Capture the cell that displays the provided text and extract its [X, Y] central coordinate. 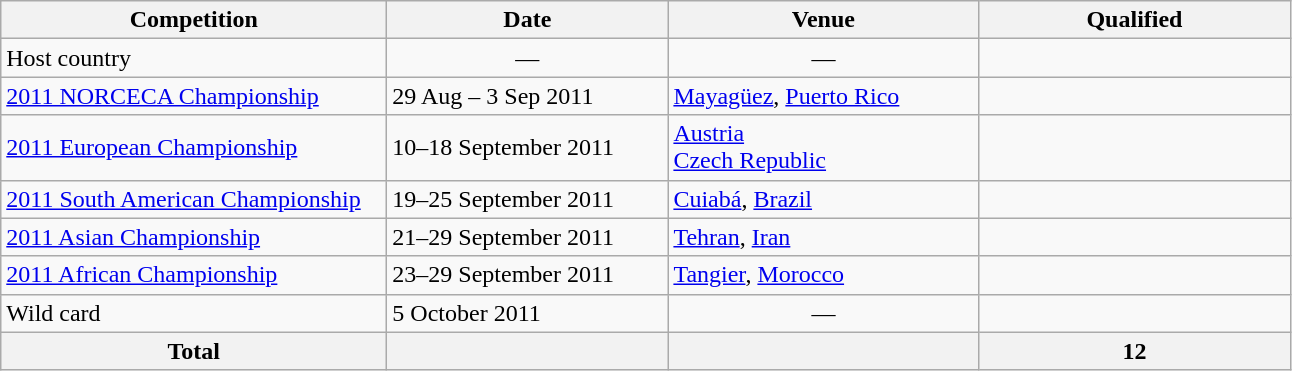
Competition [194, 20]
5 October 2011 [528, 313]
19–25 September 2011 [528, 199]
Austria Czech Republic [824, 148]
Mayagüez, Puerto Rico [824, 96]
29 Aug – 3 Sep 2011 [528, 96]
10–18 September 2011 [528, 148]
12 [1134, 351]
Total [194, 351]
2011 African Championship [194, 275]
Qualified [1134, 20]
Host country [194, 58]
Tehran, Iran [824, 237]
Date [528, 20]
Cuiabá, Brazil [824, 199]
2011 NORCECA Championship [194, 96]
21–29 September 2011 [528, 237]
Venue [824, 20]
23–29 September 2011 [528, 275]
Wild card [194, 313]
2011 South American Championship [194, 199]
2011 Asian Championship [194, 237]
— [528, 58]
2011 European Championship [194, 148]
Tangier, Morocco [824, 275]
